Locate the cell with the specified text and output its (x, y) center coordinate. 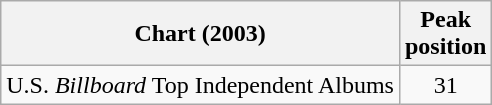
U.S. Billboard Top Independent Albums (200, 85)
Chart (2003) (200, 34)
Peakposition (445, 34)
31 (445, 85)
